Extract the [X, Y] coordinate from the center of the cell holding the provided text.  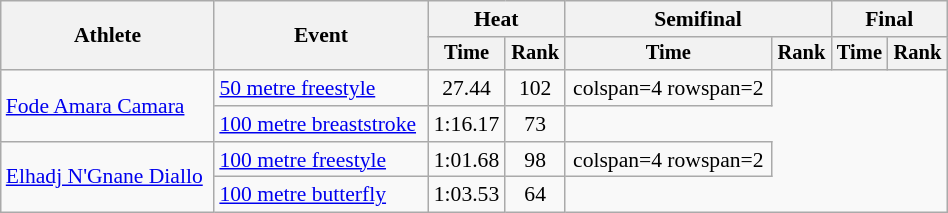
27.44 [467, 88]
100 metre freestyle [320, 160]
Athlete [108, 36]
100 metre breaststroke [320, 124]
100 metre butterfly [320, 195]
1:03.53 [467, 195]
102 [534, 88]
Elhadj N'Gnane Diallo [108, 178]
Event [320, 36]
73 [534, 124]
98 [534, 160]
50 metre freestyle [320, 88]
Semifinal [698, 19]
1:16.17 [467, 124]
Final [889, 19]
64 [534, 195]
Heat [496, 19]
1:01.68 [467, 160]
Fode Amara Camara [108, 106]
